For the text-containing cell, return its midpoint in [x, y] coordinate format. 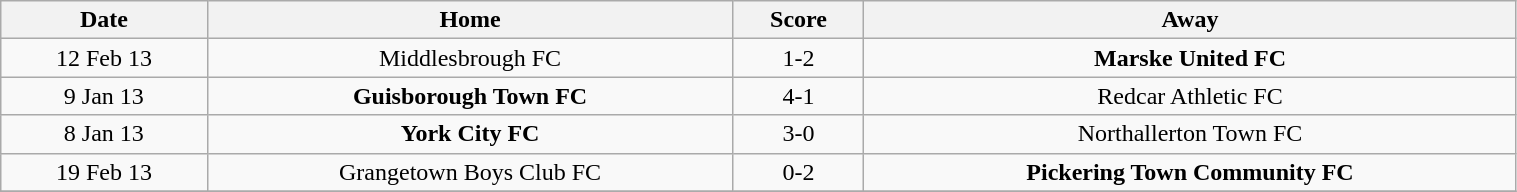
9 Jan 13 [104, 96]
Marske United FC [1190, 58]
Northallerton Town FC [1190, 134]
4-1 [798, 96]
Date [104, 20]
Pickering Town Community FC [1190, 172]
19 Feb 13 [104, 172]
1-2 [798, 58]
York City FC [470, 134]
Score [798, 20]
8 Jan 13 [104, 134]
0-2 [798, 172]
Away [1190, 20]
Guisborough Town FC [470, 96]
12 Feb 13 [104, 58]
Middlesbrough FC [470, 58]
Home [470, 20]
3-0 [798, 134]
Redcar Athletic FC [1190, 96]
Grangetown Boys Club FC [470, 172]
